Scan for the cell matching the given text and deliver its [X, Y] coordinate at center. 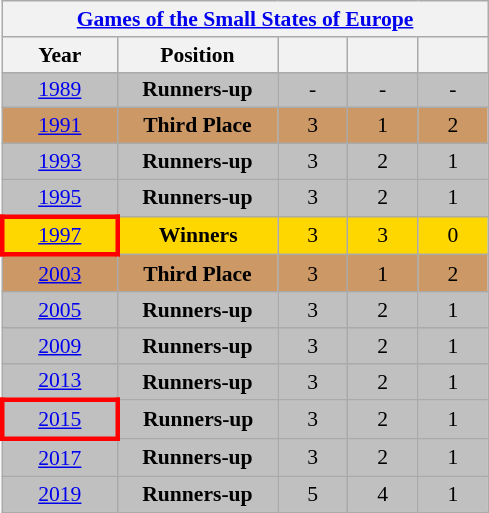
2015 [60, 420]
2017 [60, 458]
2003 [60, 274]
1997 [60, 236]
Winners [197, 236]
Position [197, 55]
5 [313, 494]
Games of the Small States of Europe [245, 19]
2005 [60, 310]
2019 [60, 494]
1995 [60, 198]
Year [60, 55]
1991 [60, 126]
1989 [60, 90]
2013 [60, 382]
2009 [60, 346]
0 [453, 236]
1993 [60, 162]
4 [383, 494]
